Determine the [x, y] coordinate at the center of the cell enclosing the given text.  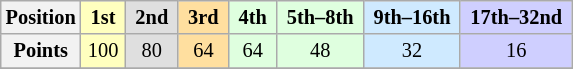
1st [104, 17]
48 [320, 51]
32 [412, 51]
17th–32nd [516, 17]
16 [516, 51]
3rd [203, 17]
Points [41, 51]
5th–8th [320, 17]
Position [41, 17]
80 [152, 51]
100 [104, 51]
4th [253, 17]
9th–16th [412, 17]
2nd [152, 17]
